Search for the cell housing the specified text and yield its [x, y] center coordinate. 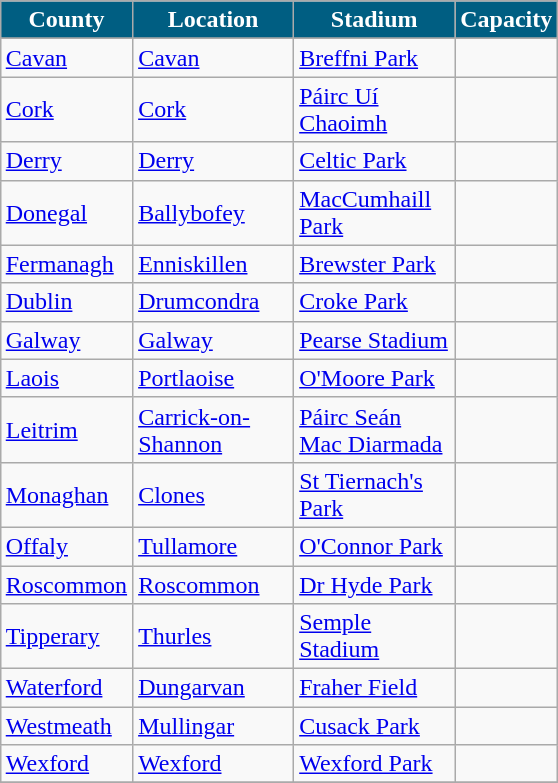
O'Connor Park [374, 546]
Dr Hyde Park [374, 585]
Waterford [66, 688]
St Tiernach's Park [374, 494]
Pearse Stadium [374, 340]
Clones [214, 494]
Leitrim [66, 430]
O'Moore Park [374, 378]
Enniskillen [214, 264]
Portlaoise [214, 378]
MacCumhaill Park [374, 212]
Dublin [66, 302]
Drumcondra [214, 302]
County [66, 20]
Cusack Park [374, 726]
Croke Park [374, 302]
Dungarvan [214, 688]
Fermanagh [66, 264]
Páirc Uí Chaoimh [374, 110]
Offaly [66, 546]
Fraher Field [374, 688]
Tullamore [214, 546]
Mullingar [214, 726]
Capacity [506, 20]
Celtic Park [374, 161]
Laois [66, 378]
Tipperary [66, 636]
Location [214, 20]
Brewster Park [374, 264]
Páirc Seán Mac Diarmada [374, 430]
Semple Stadium [374, 636]
Thurles [214, 636]
Ballybofey [214, 212]
Westmeath [66, 726]
Wexford Park [374, 764]
Donegal [66, 212]
Carrick-on-Shannon [214, 430]
Breffni Park [374, 58]
Monaghan [66, 494]
Stadium [374, 20]
